Provide the [X, Y] coordinate of the cell's center where the given text is located.  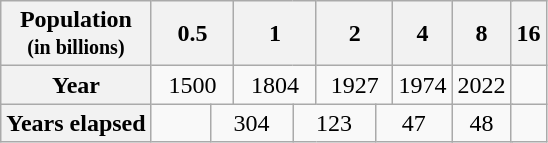
2022 [482, 85]
1804 [276, 85]
1927 [354, 85]
123 [334, 123]
16 [528, 34]
48 [482, 123]
Population(in billions) [76, 34]
1 [276, 34]
1974 [422, 85]
0.5 [192, 34]
Year [76, 85]
8 [482, 34]
Years elapsed [76, 123]
47 [414, 123]
1500 [192, 85]
304 [252, 123]
4 [422, 34]
2 [354, 34]
